Find where the given text appears and provide that cell's center as (x, y) coordinate. 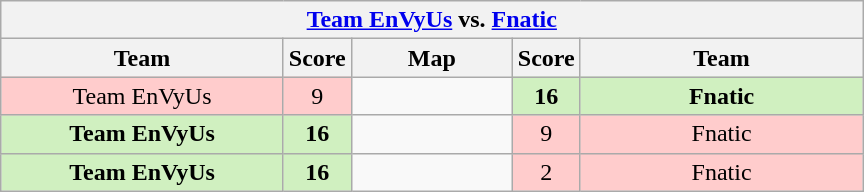
Map (432, 58)
Team EnVyUs vs. Fnatic (432, 20)
2 (546, 172)
